Scan for the cell matching the given text and deliver its [x, y] coordinate at center. 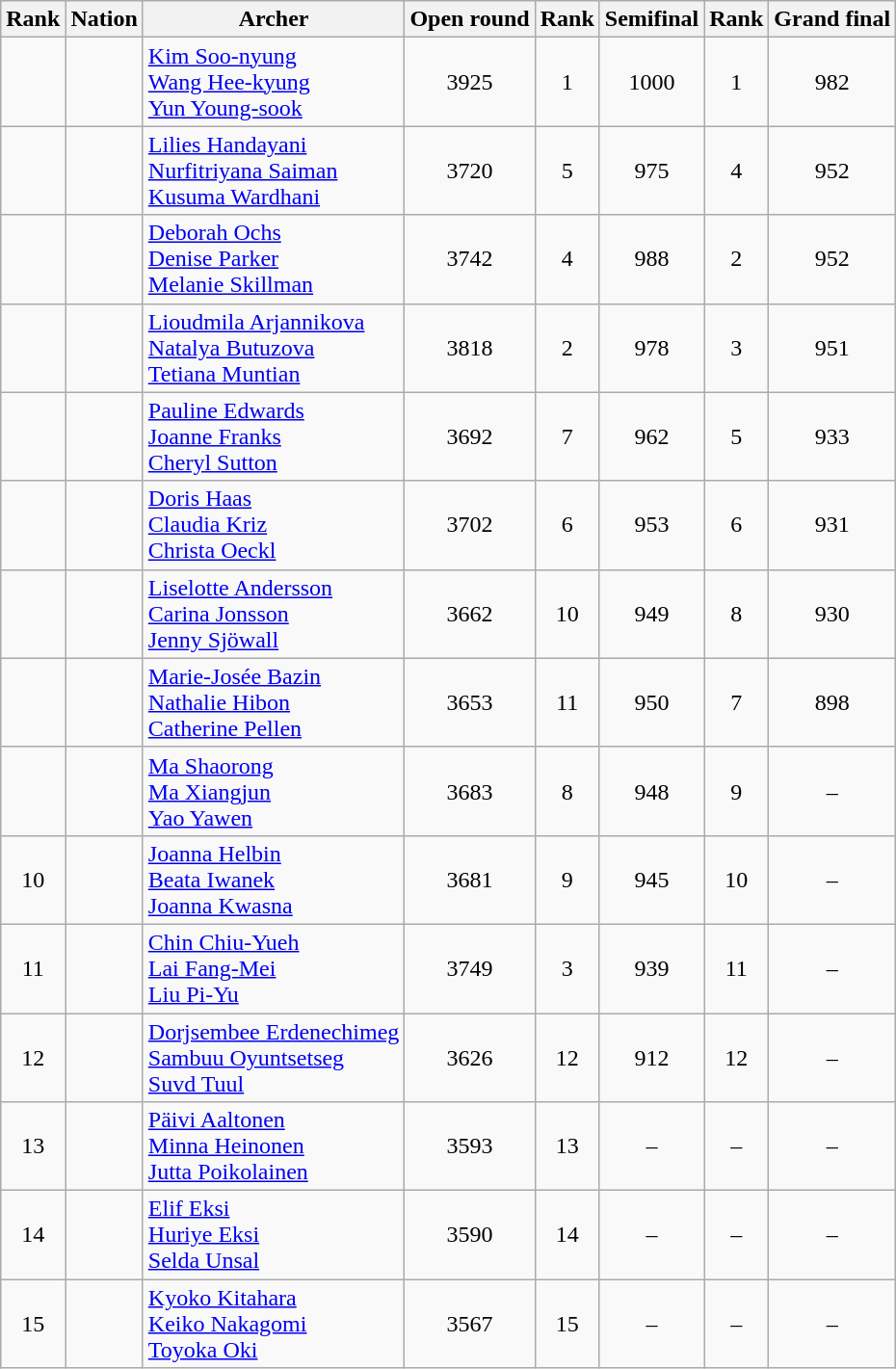
3590 [470, 1235]
950 [651, 702]
3593 [470, 1146]
931 [832, 525]
Kyoko KitaharaKeiko NakagomiToyoka Oki [274, 1324]
3662 [470, 614]
951 [832, 348]
948 [651, 791]
Deborah OchsDenise ParkerMelanie Skillman [274, 259]
3925 [470, 82]
Pauline EdwardsJoanne FranksCheryl Sutton [274, 436]
Päivi AaltonenMinna HeinonenJutta Poikolainen [274, 1146]
3749 [470, 968]
Open round [470, 19]
Lilies HandayaniNurfitriyana SaimanKusuma Wardhani [274, 171]
3653 [470, 702]
939 [651, 968]
Lioudmila ArjannikovaNatalya ButuzovaTetiana Muntian [274, 348]
Semifinal [651, 19]
3818 [470, 348]
912 [651, 1058]
962 [651, 436]
Joanna HelbinBeata IwanekJoanna Kwasna [274, 880]
933 [832, 436]
Doris HaasClaudia KrizChrista Oeckl [274, 525]
3692 [470, 436]
Liselotte AnderssonCarina JonssonJenny Sjöwall [274, 614]
3720 [470, 171]
Elif EksiHuriye EksiSelda Unsal [274, 1235]
3567 [470, 1324]
3702 [470, 525]
3742 [470, 259]
988 [651, 259]
Nation [104, 19]
Ma ShaorongMa XiangjunYao Yawen [274, 791]
1000 [651, 82]
978 [651, 348]
949 [651, 614]
Chin Chiu-YuehLai Fang-MeiLiu Pi-Yu [274, 968]
982 [832, 82]
Grand final [832, 19]
975 [651, 171]
945 [651, 880]
3681 [470, 880]
953 [651, 525]
898 [832, 702]
930 [832, 614]
Dorjsembee ErdenechimegSambuu OyuntsetsegSuvd Tuul [274, 1058]
3683 [470, 791]
Marie-Josée BazinNathalie HibonCatherine Pellen [274, 702]
Archer [274, 19]
3626 [470, 1058]
Kim Soo-nyungWang Hee-kyungYun Young-sook [274, 82]
